Pinpoint the cell where the given text exists, returning its (X, Y) midpoint coordinate. 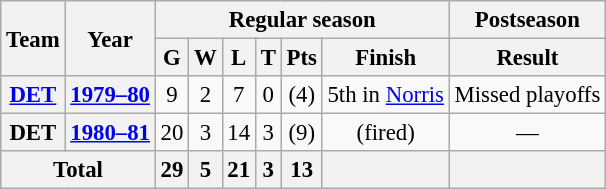
Finish (386, 58)
T (268, 58)
L (238, 58)
1980–81 (110, 133)
20 (172, 133)
Regular season (302, 20)
(fired) (386, 133)
W (206, 58)
Missed playoffs (527, 95)
5 (206, 170)
2 (206, 95)
1979–80 (110, 95)
G (172, 58)
21 (238, 170)
0 (268, 95)
Result (527, 58)
Year (110, 38)
(9) (302, 133)
(4) (302, 95)
Pts (302, 58)
14 (238, 133)
Team (33, 38)
Total (78, 170)
29 (172, 170)
— (527, 133)
9 (172, 95)
5th in Norris (386, 95)
7 (238, 95)
13 (302, 170)
Postseason (527, 20)
